Scan for the cell matching the given text and deliver its (X, Y) coordinate at center. 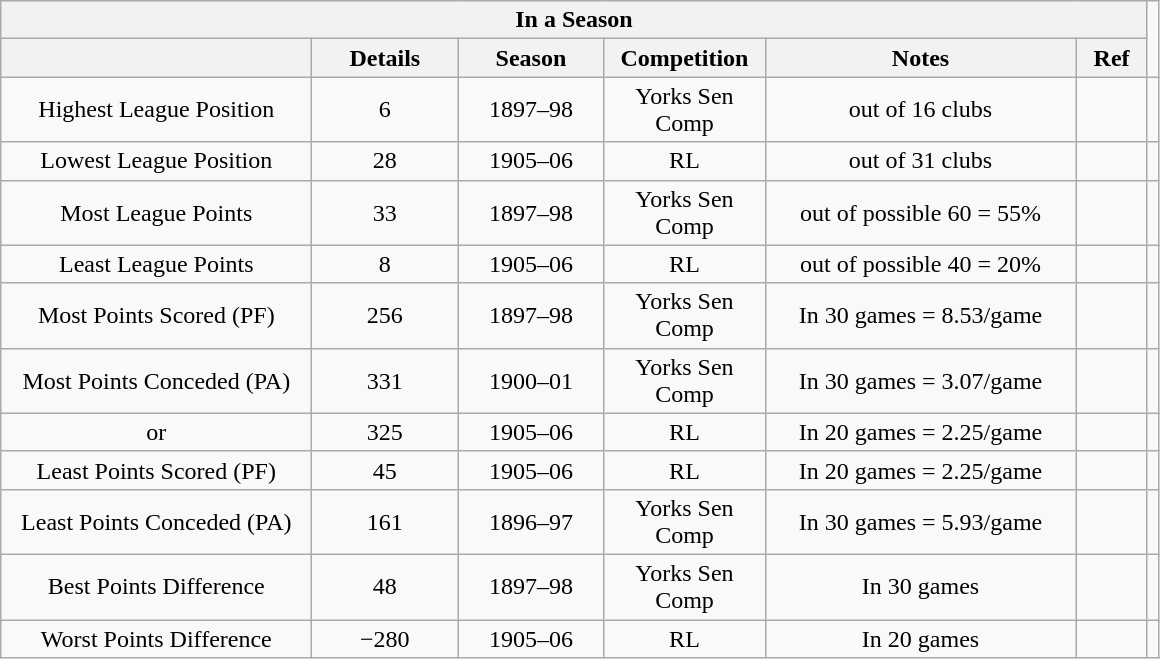
Most Points Scored (PF) (156, 316)
325 (385, 432)
Most Points Conceded (PA) (156, 380)
Ref (1112, 58)
In 30 games = 5.93/game (920, 522)
256 (385, 316)
−280 (385, 639)
In 30 games (920, 586)
1900–01 (531, 380)
28 (385, 161)
out of possible 40 = 20% (920, 264)
or (156, 432)
In 30 games = 3.07/game (920, 380)
Least League Points (156, 264)
Season (531, 58)
33 (385, 212)
out of possible 60 = 55% (920, 212)
In 30 games = 8.53/game (920, 316)
Least Points Conceded (PA) (156, 522)
Notes (920, 58)
Best Points Difference (156, 586)
Most League Points (156, 212)
331 (385, 380)
Lowest League Position (156, 161)
out of 31 clubs (920, 161)
48 (385, 586)
Worst Points Difference (156, 639)
161 (385, 522)
45 (385, 470)
8 (385, 264)
out of 16 clubs (920, 110)
1896–97 (531, 522)
Highest League Position (156, 110)
In a Season (574, 20)
6 (385, 110)
Competition (684, 58)
Least Points Scored (PF) (156, 470)
Details (385, 58)
In 20 games (920, 639)
